For the text-containing cell, return its midpoint in [x, y] coordinate format. 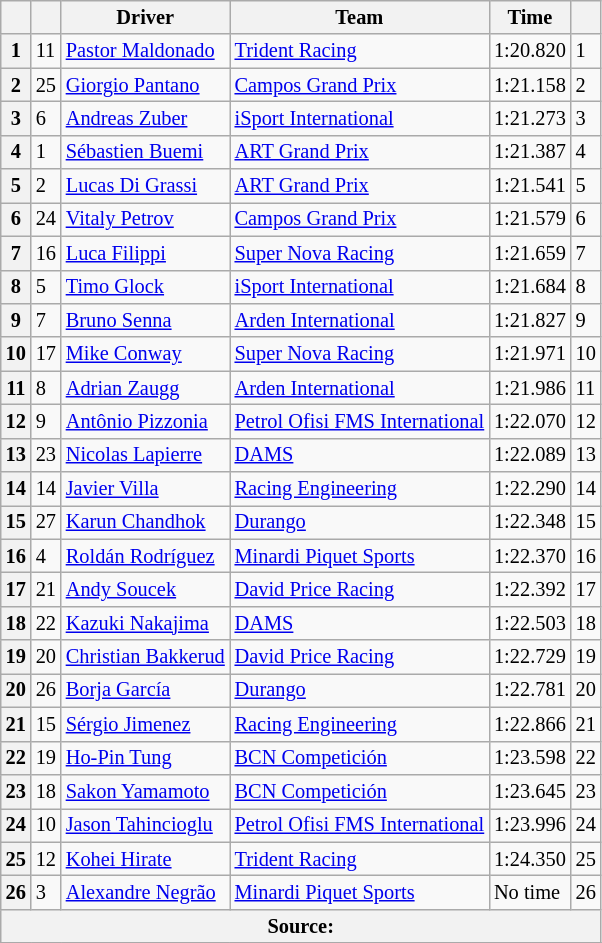
1:21.387 [530, 152]
Christian Bakkerud [146, 657]
1:22.070 [530, 421]
1:21.579 [530, 219]
Sébastien Buemi [146, 152]
27 [46, 522]
Sérgio Jimenez [146, 724]
Andreas Zuber [146, 118]
1:22.370 [530, 556]
Alexandre Negrão [146, 892]
Pastor Maldonado [146, 51]
1:22.781 [530, 690]
Giorgio Pantano [146, 85]
1:21.986 [530, 388]
1:22.290 [530, 489]
1:21.659 [530, 253]
Andy Soucek [146, 589]
Karun Chandhok [146, 522]
1:21.971 [530, 354]
Lucas Di Grassi [146, 186]
1:22.503 [530, 623]
Adrian Zaugg [146, 388]
Mike Conway [146, 354]
Javier Villa [146, 489]
Timo Glock [146, 287]
Antônio Pizzonia [146, 421]
1:22.866 [530, 724]
Roldán Rodríguez [146, 556]
1:23.996 [530, 825]
Ho-Pin Tung [146, 758]
Bruno Senna [146, 320]
Borja García [146, 690]
1:23.645 [530, 791]
Sakon Yamamoto [146, 791]
Time [530, 17]
1:22.089 [530, 455]
Vitaly Petrov [146, 219]
1:22.392 [530, 589]
Driver [146, 17]
Kazuki Nakajima [146, 623]
Luca Filippi [146, 253]
1:21.273 [530, 118]
1:24.350 [530, 859]
No time [530, 892]
Team [360, 17]
Source: [301, 926]
1:21.684 [530, 287]
Nicolas Lapierre [146, 455]
1:21.541 [530, 186]
Jason Tahincioglu [146, 825]
1:22.348 [530, 522]
1:21.827 [530, 320]
1:22.729 [530, 657]
Kohei Hirate [146, 859]
1:21.158 [530, 85]
1:20.820 [530, 51]
1:23.598 [530, 758]
